Extract the (x, y) coordinate from the center of the cell holding the provided text.  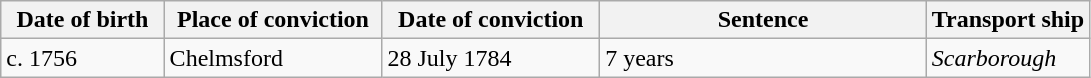
Place of conviction (273, 20)
7 years (764, 58)
c. 1756 (82, 58)
Date of conviction (491, 20)
Chelmsford (273, 58)
Sentence (764, 20)
28 July 1784 (491, 58)
Date of birth (82, 20)
Transport ship (1008, 20)
Scarborough (1008, 58)
